Extract the [x, y] coordinate from the center of the cell holding the provided text.  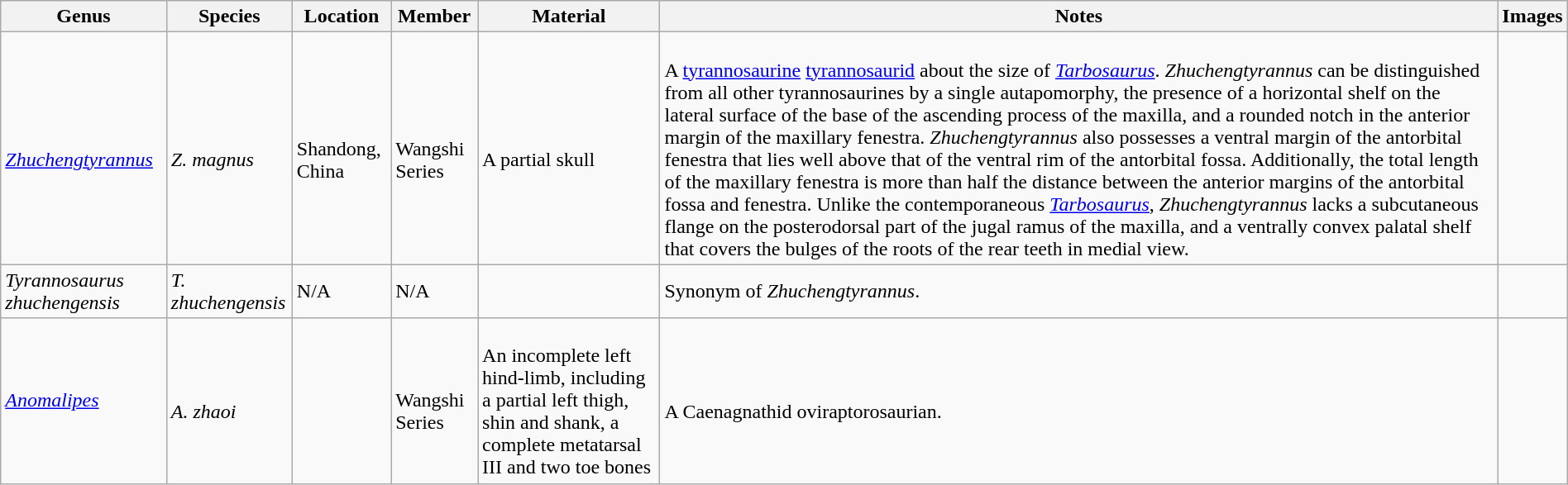
Species [229, 17]
A Caenagnathid oviraptorosaurian. [1078, 401]
T. zhuchengensis [229, 291]
An incomplete left hind-limb, including a partial left thigh, shin and shank, a complete metatarsal III and two toe bones [569, 401]
Genus [84, 17]
Synonym of Zhuchengtyrannus. [1078, 291]
Z. magnus [229, 149]
Notes [1078, 17]
Zhuchengtyrannus [84, 149]
Images [1532, 17]
Member [435, 17]
A. zhaoi [229, 401]
A partial skull [569, 149]
Anomalipes [84, 401]
Shandong, China [341, 149]
Material [569, 17]
Location [341, 17]
Tyrannosaurus zhuchengensis [84, 291]
